Output the (X, Y) coordinate of the center of the cell containing the given text.  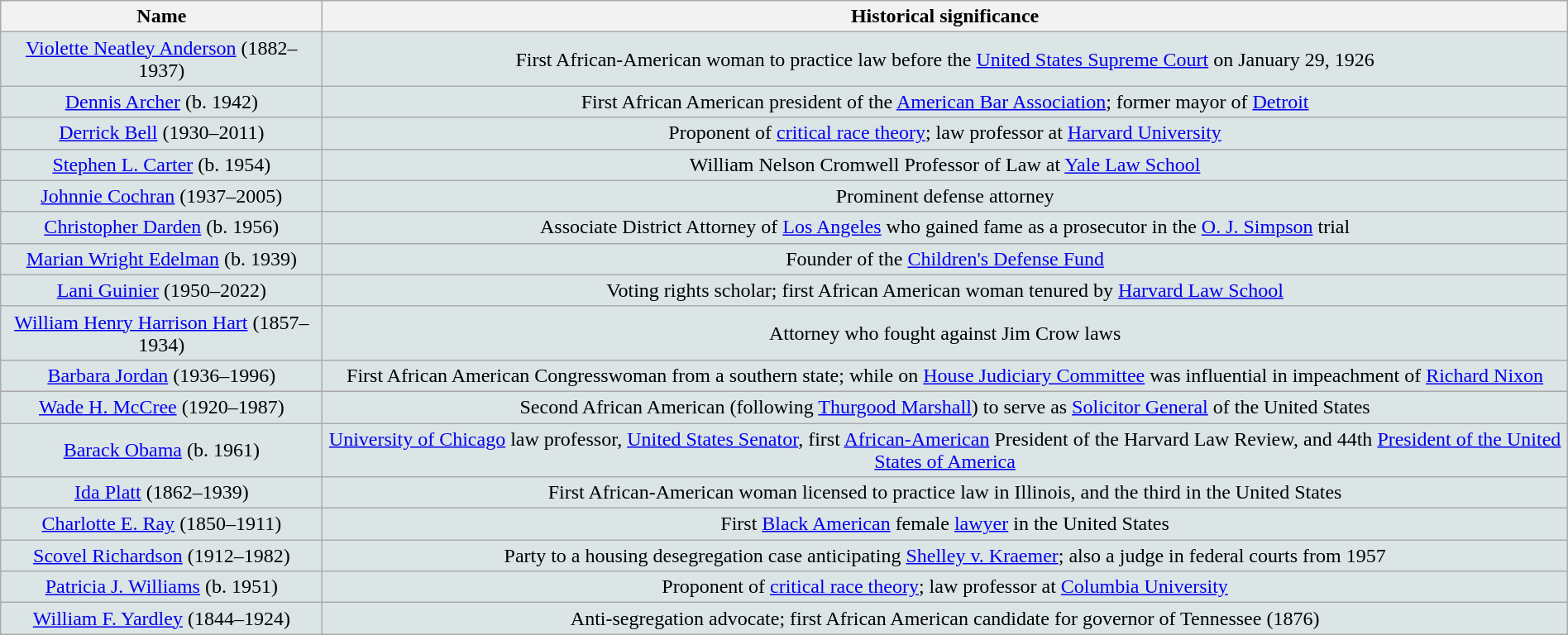
First African American president of the American Bar Association; former mayor of Detroit (944, 102)
First African-American woman licensed to practice law in Illinois, and the third in the United States (944, 493)
Anti-segregation advocate; first African American candidate for governor of Tennessee (1876) (944, 618)
Marian Wright Edelman (b. 1939) (162, 259)
Party to a housing desegregation case anticipating Shelley v. Kraemer; also a judge in federal courts from 1957 (944, 556)
Founder of the Children's Defense Fund (944, 259)
Wade H. McCree (1920–1987) (162, 407)
Dennis Archer (b. 1942) (162, 102)
Proponent of critical race theory; law professor at Columbia University (944, 587)
Prominent defense attorney (944, 196)
Associate District Attorney of Los Angeles who gained fame as a prosecutor in the O. J. Simpson trial (944, 227)
Stephen L. Carter (b. 1954) (162, 165)
Charlotte E. Ray (1850–1911) (162, 524)
Johnnie Cochran (1937–2005) (162, 196)
Derrick Bell (1930–2011) (162, 133)
Lani Guinier (1950–2022) (162, 290)
Voting rights scholar; first African American woman tenured by Harvard Law School (944, 290)
Ida Platt (1862–1939) (162, 493)
Historical significance (944, 17)
First African American Congresswoman from a southern state; while on House Judiciary Committee was influential in impeachment of Richard Nixon (944, 375)
Attorney who fought against Jim Crow laws (944, 332)
Barack Obama (b. 1961) (162, 450)
William Henry Harrison Hart (1857–1934) (162, 332)
Scovel Richardson (1912–1982) (162, 556)
Violette Neatley Anderson (1882–1937) (162, 60)
First African-American woman to practice law before the United States Supreme Court on January 29, 1926 (944, 60)
Barbara Jordan (1936–1996) (162, 375)
William Nelson Cromwell Professor of Law at Yale Law School (944, 165)
Second African American (following Thurgood Marshall) to serve as Solicitor General of the United States (944, 407)
Proponent of critical race theory; law professor at Harvard University (944, 133)
Name (162, 17)
First Black American female lawyer in the United States (944, 524)
Patricia J. Williams (b. 1951) (162, 587)
William F. Yardley (1844–1924) (162, 618)
Christopher Darden (b. 1956) (162, 227)
